Capture the cell that displays the provided text and extract its (x, y) central coordinate. 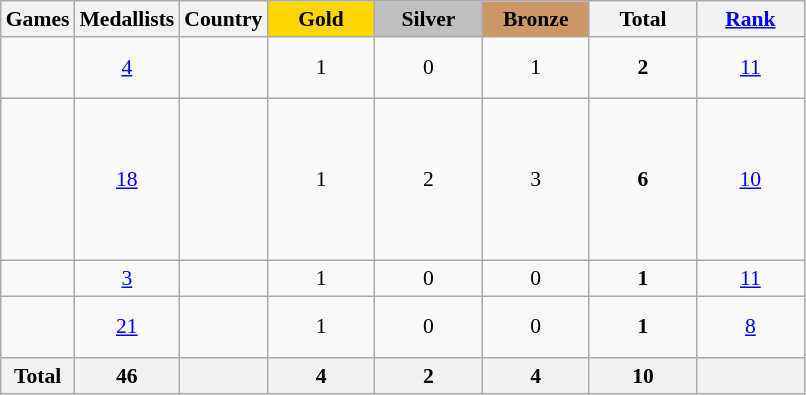
6 (642, 180)
21 (126, 328)
Silver (428, 19)
Country (223, 19)
Gold (320, 19)
46 (126, 376)
Games (38, 19)
8 (750, 328)
18 (126, 180)
Bronze (536, 19)
Rank (750, 19)
Medallists (126, 19)
